Scan for the cell matching the given text and deliver its (X, Y) coordinate at center. 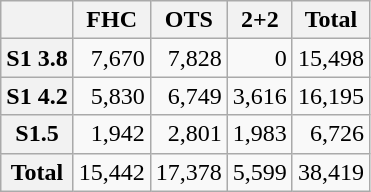
6,749 (188, 96)
15,498 (330, 58)
6,726 (330, 134)
7,828 (188, 58)
S1 3.8 (37, 58)
15,442 (112, 172)
3,616 (260, 96)
2,801 (188, 134)
2+2 (260, 20)
OTS (188, 20)
S1.5 (37, 134)
7,670 (112, 58)
1,942 (112, 134)
16,195 (330, 96)
5,830 (112, 96)
38,419 (330, 172)
17,378 (188, 172)
0 (260, 58)
1,983 (260, 134)
FHC (112, 20)
S1 4.2 (37, 96)
5,599 (260, 172)
